Find where the given text appears and provide that cell's center as (x, y) coordinate. 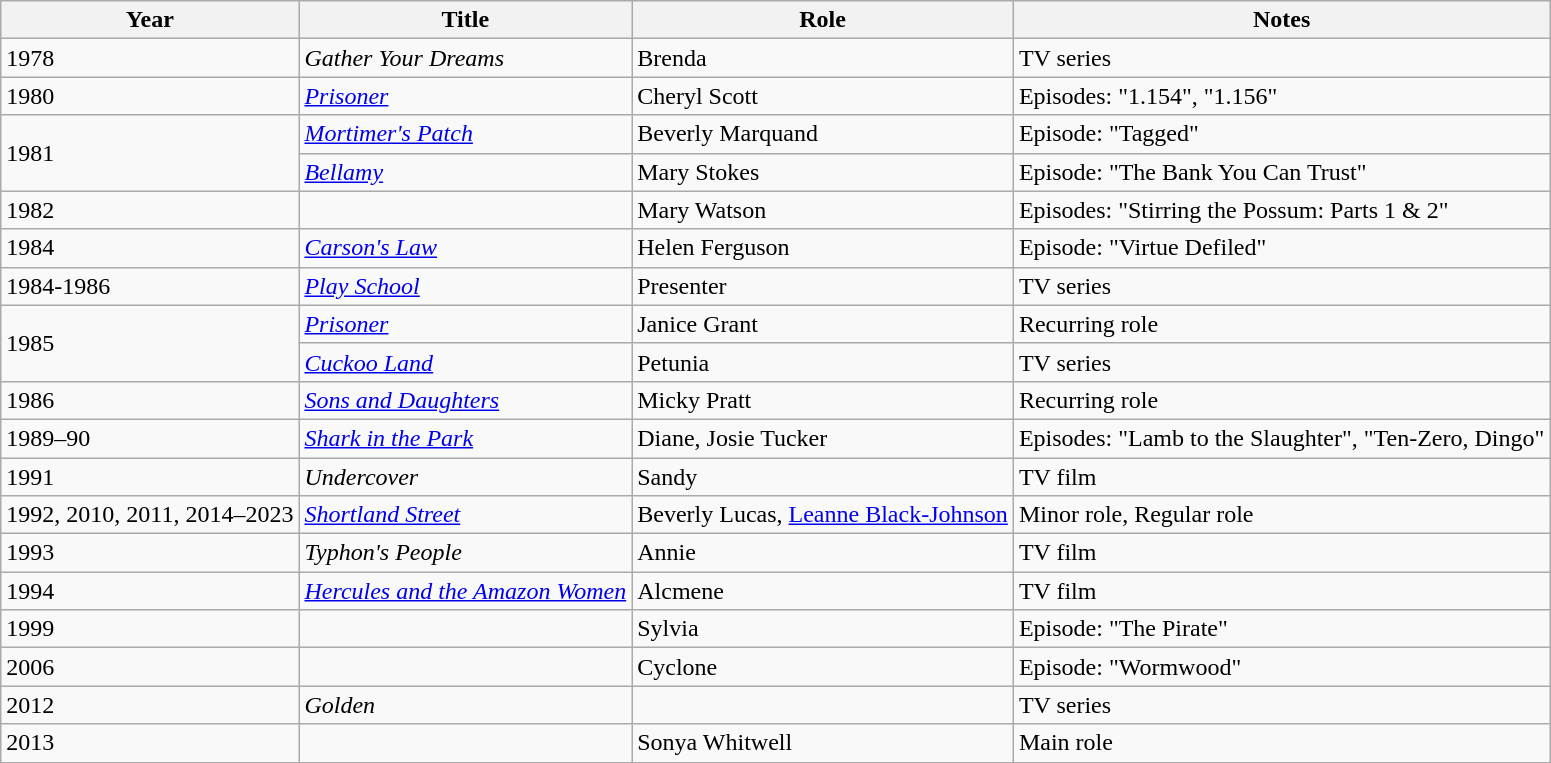
Notes (1281, 20)
Shark in the Park (466, 438)
1992, 2010, 2011, 2014–2023 (150, 515)
1993 (150, 553)
Gather Your Dreams (466, 58)
Mary Watson (823, 210)
Beverly Lucas, Leanne Black-Johnson (823, 515)
1985 (150, 343)
Episode: "Tagged" (1281, 134)
Alcmene (823, 591)
Hercules and the Amazon Women (466, 591)
1981 (150, 153)
Minor role, Regular role (1281, 515)
Diane, Josie Tucker (823, 438)
1991 (150, 477)
Cyclone (823, 667)
Annie (823, 553)
Episode: "Wormwood" (1281, 667)
Episodes: "Stirring the Possum: Parts 1 & 2" (1281, 210)
Cuckoo Land (466, 362)
Episode: "The Bank You Can Trust" (1281, 172)
Carson's Law (466, 248)
Janice Grant (823, 324)
1978 (150, 58)
Cheryl Scott (823, 96)
Main role (1281, 743)
Brenda (823, 58)
1989–90 (150, 438)
Title (466, 20)
Golden (466, 705)
Year (150, 20)
Sonya Whitwell (823, 743)
Micky Pratt (823, 400)
Episodes: "Lamb to the Slaughter", "Ten-Zero, Dingo" (1281, 438)
2013 (150, 743)
Shortland Street (466, 515)
Beverly Marquand (823, 134)
Mortimer's Patch (466, 134)
Sylvia (823, 629)
Mary Stokes (823, 172)
1986 (150, 400)
Bellamy (466, 172)
1982 (150, 210)
Typhon's People (466, 553)
Episodes: "1.154", "1.156" (1281, 96)
1994 (150, 591)
Episode: "Virtue Defiled" (1281, 248)
Undercover (466, 477)
Sandy (823, 477)
1980 (150, 96)
Sons and Daughters (466, 400)
2006 (150, 667)
Role (823, 20)
1984 (150, 248)
Helen Ferguson (823, 248)
Petunia (823, 362)
Episode: "The Pirate" (1281, 629)
2012 (150, 705)
Presenter (823, 286)
Play School (466, 286)
1984-1986 (150, 286)
1999 (150, 629)
